Detect which cell encompasses the target text, then output its [X, Y] center coordinate. 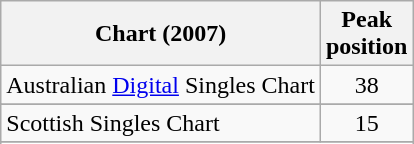
Australian Digital Singles Chart [161, 85]
Scottish Singles Chart [161, 123]
38 [366, 85]
15 [366, 123]
Peakposition [366, 34]
Chart (2007) [161, 34]
